Scan for the cell matching the given text and deliver its [x, y] coordinate at center. 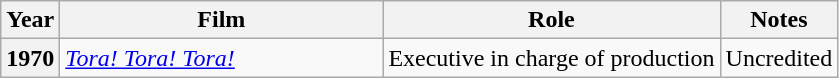
Uncredited [779, 58]
Notes [779, 20]
Executive in charge of production [552, 58]
1970 [30, 58]
Tora! Tora! Tora! [222, 58]
Role [552, 20]
Film [222, 20]
Year [30, 20]
